Detect which cell encompasses the target text, then output its (x, y) center coordinate. 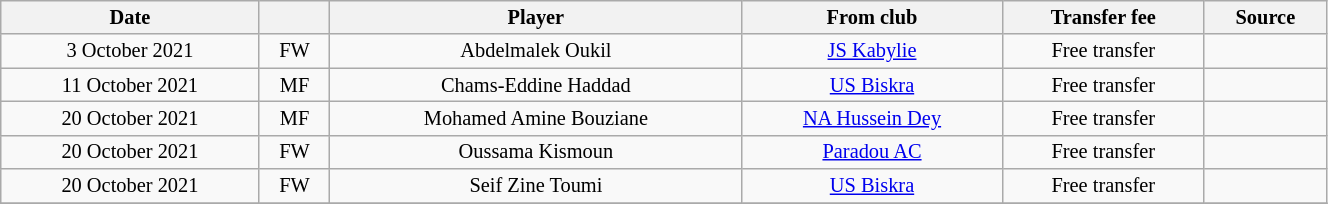
Oussama Kismoun (536, 152)
11 October 2021 (130, 85)
JS Kabylie (872, 51)
Source (1265, 17)
3 October 2021 (130, 51)
NA Hussein Dey (872, 118)
Seif Zine Toumi (536, 186)
Transfer fee (1103, 17)
Player (536, 17)
Abdelmalek Oukil (536, 51)
Paradou AC (872, 152)
Mohamed Amine Bouziane (536, 118)
Date (130, 17)
Chams-Eddine Haddad (536, 85)
From club (872, 17)
